Determine the [X, Y] coordinate at the center of the cell enclosing the given text.  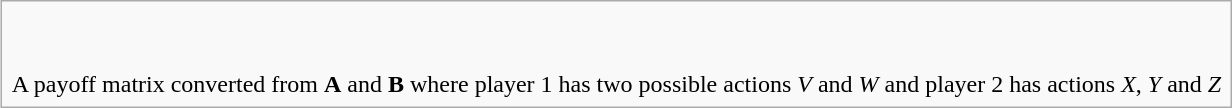
A payoff matrix converted from A and B where player 1 has two possible actions V and W and player 2 has actions X, Y and Z [616, 57]
